From the cell containing the given text, extract its center point as (x, y) coordinate. 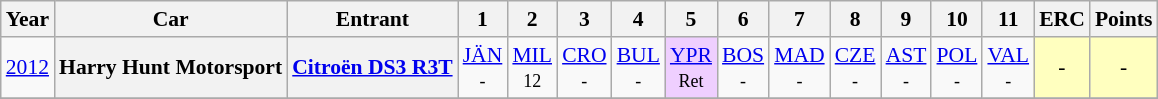
2012 (28, 68)
7 (800, 19)
4 (638, 19)
11 (1008, 19)
1 (483, 19)
BOS- (743, 68)
MIL12 (532, 68)
BUL- (638, 68)
VAL- (1008, 68)
Harry Hunt Motorsport (170, 68)
JÄN- (483, 68)
9 (906, 19)
2 (532, 19)
CZE- (856, 68)
6 (743, 19)
YPRRet (691, 68)
Points (1124, 19)
Entrant (372, 19)
5 (691, 19)
3 (584, 19)
Citroën DS3 R3T (372, 68)
8 (856, 19)
CRO- (584, 68)
AST- (906, 68)
Year (28, 19)
ERC (1062, 19)
10 (956, 19)
MAD- (800, 68)
Car (170, 19)
POL- (956, 68)
